Detect which cell encompasses the target text, then output its (x, y) center coordinate. 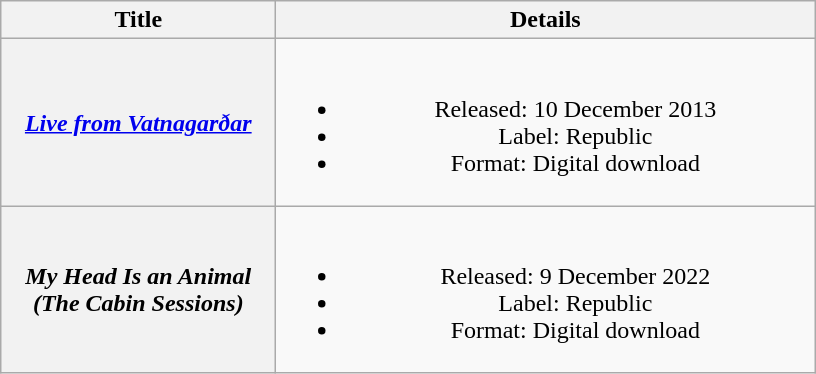
Details (546, 20)
Live from Vatnagarðar (138, 122)
Released: 10 December 2013Label: RepublicFormat: Digital download (546, 122)
Released: 9 December 2022Label: RepublicFormat: Digital download (546, 290)
Title (138, 20)
My Head Is an Animal (The Cabin Sessions) (138, 290)
